Extract the (x, y) coordinate from the center of the cell holding the provided text.  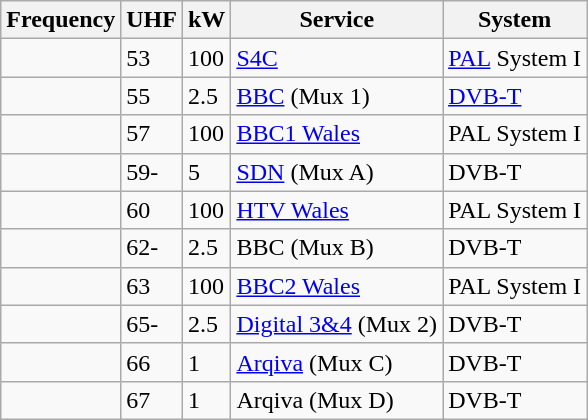
65- (152, 324)
Arqiva (Mux C) (337, 362)
Frequency (61, 20)
66 (152, 362)
63 (152, 286)
5 (206, 172)
Service (337, 20)
BBC (Mux 1) (337, 96)
57 (152, 134)
53 (152, 58)
Digital 3&4 (Mux 2) (337, 324)
kW (206, 20)
BBC2 Wales (337, 286)
HTV Wales (337, 210)
62- (152, 248)
BBC (Mux B) (337, 248)
60 (152, 210)
BBC1 Wales (337, 134)
System (515, 20)
S4C (337, 58)
67 (152, 400)
55 (152, 96)
UHF (152, 20)
SDN (Mux A) (337, 172)
Arqiva (Mux D) (337, 400)
59- (152, 172)
